Extract the [X, Y] coordinate from the center of the cell holding the provided text.  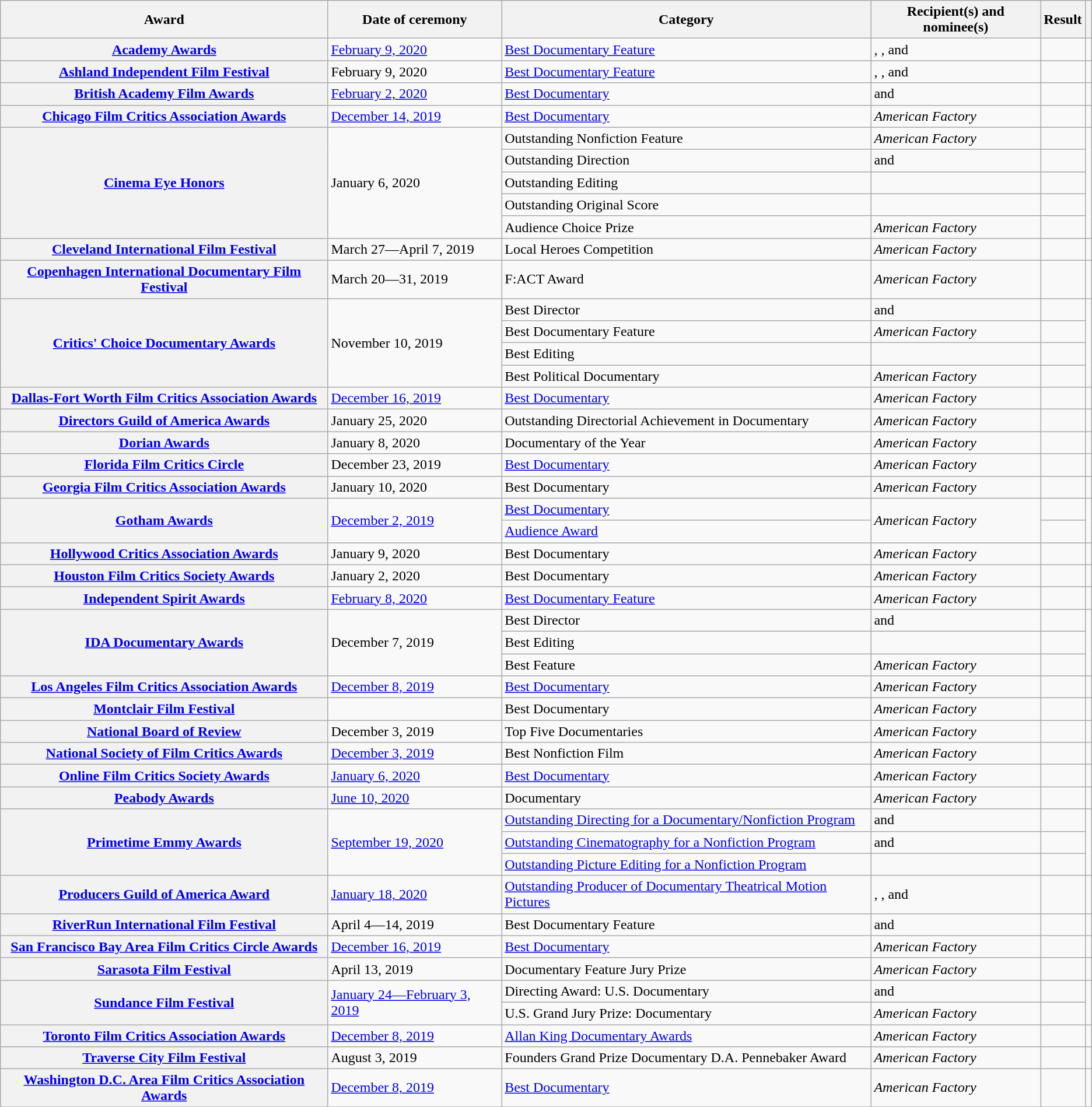
Audience Award [686, 531]
January 18, 2020 [415, 895]
March 27—April 7, 2019 [415, 249]
San Francisco Bay Area Film Critics Circle Awards [164, 947]
F:ACT Award [686, 279]
June 10, 2020 [415, 798]
March 20—31, 2019 [415, 279]
IDA Documentary Awards [164, 642]
Chicago Film Critics Association Awards [164, 116]
Best Feature [686, 664]
Outstanding Original Score [686, 205]
Result [1063, 20]
Category [686, 20]
Outstanding Directorial Achievement in Documentary [686, 421]
Outstanding Editing [686, 183]
Florida Film Critics Circle [164, 465]
Critics' Choice Documentary Awards [164, 343]
Date of ceremony [415, 20]
U.S. Grand Jury Prize: Documentary [686, 1013]
January 24—February 3, 2019 [415, 1002]
Peabody Awards [164, 798]
Dorian Awards [164, 443]
Outstanding Direction [686, 160]
January 9, 2020 [415, 553]
Outstanding Picture Editing for a Nonfiction Program [686, 864]
Independent Spirit Awards [164, 598]
December 14, 2019 [415, 116]
Washington D.C. Area Film Critics Association Awards [164, 1088]
Directors Guild of America Awards [164, 421]
Houston Film Critics Society Awards [164, 576]
Best Nonfiction Film [686, 754]
Outstanding Cinematography for a Nonfiction Program [686, 842]
Los Angeles Film Critics Association Awards [164, 687]
April 4—14, 2019 [415, 924]
November 10, 2019 [415, 343]
Outstanding Producer of Documentary Theatrical Motion Pictures [686, 895]
April 13, 2019 [415, 969]
Documentary of the Year [686, 443]
Allan King Documentary Awards [686, 1035]
Documentary Feature Jury Prize [686, 969]
Traverse City Film Festival [164, 1058]
British Academy Film Awards [164, 94]
January 10, 2020 [415, 487]
Audience Choice Prize [686, 227]
Award [164, 20]
December 7, 2019 [415, 642]
National Board of Review [164, 731]
September 19, 2020 [415, 842]
Toronto Film Critics Association Awards [164, 1035]
Gotham Awards [164, 520]
Outstanding Nonfiction Feature [686, 138]
Copenhagen International Documentary Film Festival [164, 279]
Montclair Film Festival [164, 709]
Sarasota Film Festival [164, 969]
Ashland Independent Film Festival [164, 72]
Recipient(s) and nominee(s) [956, 20]
Producers Guild of America Award [164, 895]
Top Five Documentaries [686, 731]
February 8, 2020 [415, 598]
Georgia Film Critics Association Awards [164, 487]
Outstanding Directing for a Documentary/Nonfiction Program [686, 820]
January 25, 2020 [415, 421]
February 2, 2020 [415, 94]
Sundance Film Festival [164, 1002]
Primetime Emmy Awards [164, 842]
RiverRun International Film Festival [164, 924]
Documentary [686, 798]
Local Heroes Competition [686, 249]
Hollywood Critics Association Awards [164, 553]
January 2, 2020 [415, 576]
Directing Award: U.S. Documentary [686, 991]
Academy Awards [164, 50]
Founders Grand Prize Documentary D.A. Pennebaker Award [686, 1058]
Dallas-Fort Worth Film Critics Association Awards [164, 398]
Cleveland International Film Festival [164, 249]
Cinema Eye Honors [164, 183]
Best Political Documentary [686, 376]
National Society of Film Critics Awards [164, 754]
December 2, 2019 [415, 520]
August 3, 2019 [415, 1058]
Online Film Critics Society Awards [164, 776]
January 8, 2020 [415, 443]
December 23, 2019 [415, 465]
